Locate the cell with the specified text and output its [X, Y] center coordinate. 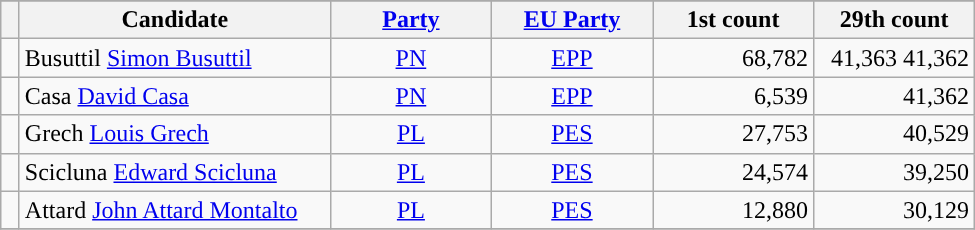
Party [410, 20]
30,129 [894, 210]
12,880 [732, 210]
1st count [732, 20]
39,250 [894, 172]
68,782 [732, 58]
40,529 [894, 134]
Grech Louis Grech [174, 134]
41,363 41,362 [894, 58]
27,753 [732, 134]
24,574 [732, 172]
41,362 [894, 96]
Attard John Attard Montalto [174, 210]
29th count [894, 20]
Casa David Casa [174, 96]
Busuttil Simon Busuttil [174, 58]
6,539 [732, 96]
Scicluna Edward Scicluna [174, 172]
EU Party [572, 20]
Candidate [174, 20]
